Scan for the cell matching the given text and deliver its [x, y] coordinate at center. 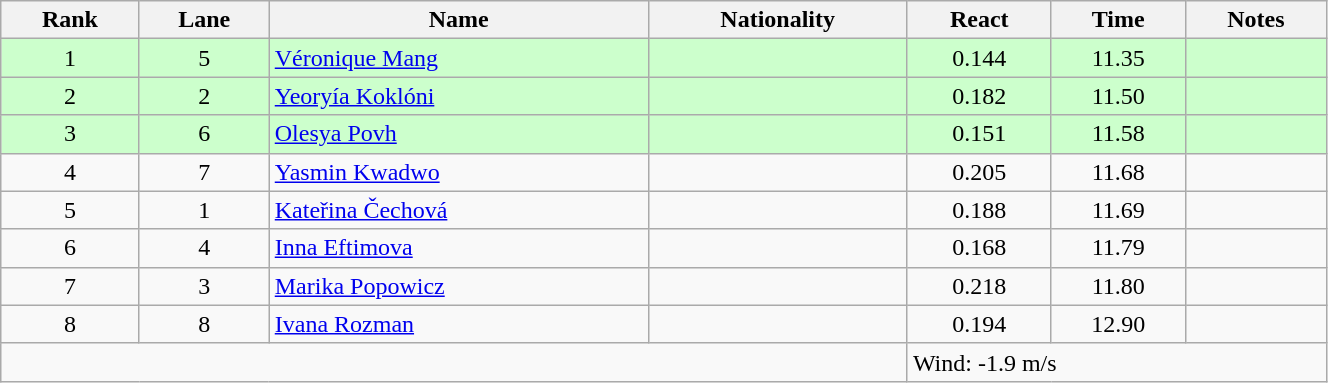
Nationality [778, 20]
11.80 [1118, 286]
Yeoryía Koklóni [458, 96]
0.151 [979, 134]
12.90 [1118, 324]
Yasmin Kwadwo [458, 172]
React [979, 20]
Wind: -1.9 m/s [1116, 362]
0.182 [979, 96]
0.205 [979, 172]
0.218 [979, 286]
Kateřina Čechová [458, 210]
Time [1118, 20]
11.35 [1118, 58]
Véronique Mang [458, 58]
0.168 [979, 248]
11.50 [1118, 96]
Inna Eftimova [458, 248]
0.144 [979, 58]
0.188 [979, 210]
11.79 [1118, 248]
Name [458, 20]
0.194 [979, 324]
11.69 [1118, 210]
11.68 [1118, 172]
Rank [70, 20]
Lane [204, 20]
11.58 [1118, 134]
Olesya Povh [458, 134]
Notes [1256, 20]
Ivana Rozman [458, 324]
Marika Popowicz [458, 286]
